Scan for the cell matching the given text and deliver its [X, Y] coordinate at center. 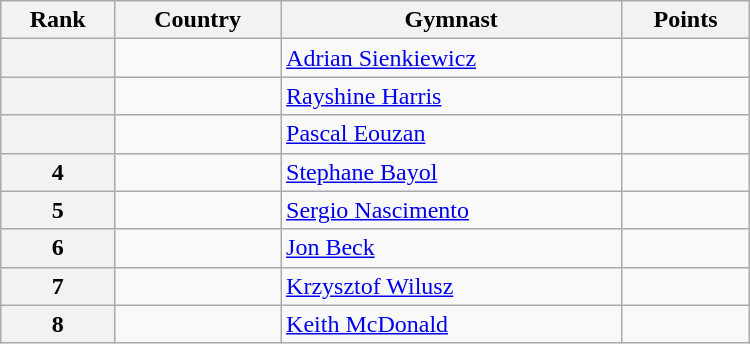
5 [58, 210]
4 [58, 172]
Adrian Sienkiewicz [452, 58]
Gymnast [452, 20]
Sergio Nascimento [452, 210]
Rayshine Harris [452, 96]
Keith McDonald [452, 324]
6 [58, 248]
8 [58, 324]
Rank [58, 20]
Country [198, 20]
Pascal Eouzan [452, 134]
7 [58, 286]
Krzysztof Wilusz [452, 286]
Points [686, 20]
Stephane Bayol [452, 172]
Jon Beck [452, 248]
